Scan for the cell matching the given text and deliver its [X, Y] coordinate at center. 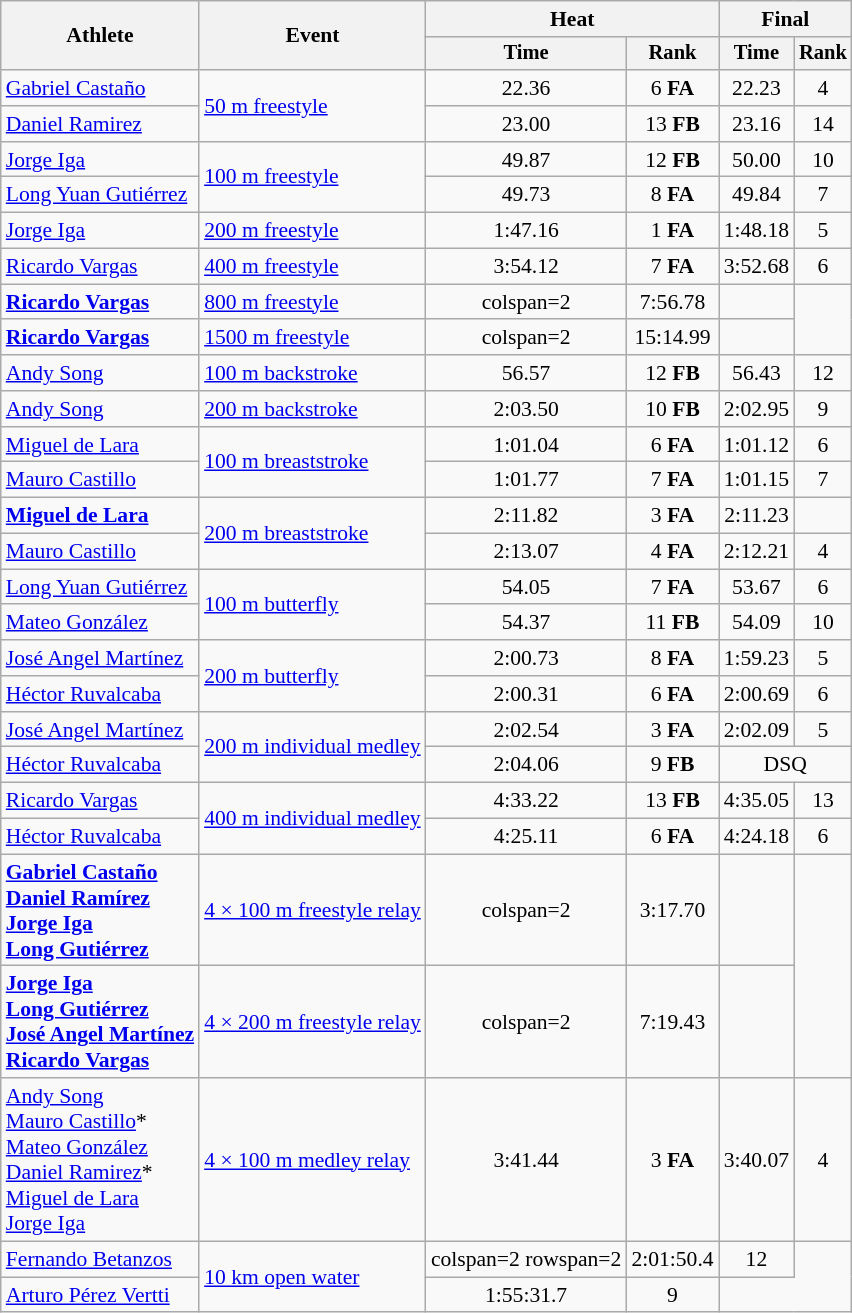
13 [823, 801]
2:02.09 [756, 730]
200 m butterfly [312, 676]
2:00.69 [756, 694]
1:01.12 [756, 445]
200 m breaststroke [312, 534]
11 FB [672, 623]
49.87 [526, 160]
23.16 [756, 124]
56.57 [526, 373]
10 km open water [312, 1278]
2:12.21 [756, 552]
2:11.23 [756, 516]
100 m breaststroke [312, 462]
3:54.12 [526, 267]
2:02.95 [756, 409]
2:00.73 [526, 658]
1:01.04 [526, 445]
54.05 [526, 587]
3:17.70 [672, 910]
3:40.07 [756, 1160]
Gabriel CastañoDaniel RamírezJorge IgaLong Gutiérrez [100, 910]
4:33.22 [526, 801]
Event [312, 36]
49.73 [526, 195]
14 [823, 124]
54.09 [756, 623]
2:02.54 [526, 730]
2:13.07 [526, 552]
4 × 100 m medley relay [312, 1160]
54.37 [526, 623]
10 FB [672, 409]
Heat [572, 19]
100 m butterfly [312, 604]
4:35.05 [756, 801]
56.43 [756, 373]
1:47.16 [526, 231]
23.00 [526, 124]
2:01:50.4 [672, 1260]
200 m freestyle [312, 231]
Fernando Betanzos [100, 1260]
Mateo González [100, 623]
100 m freestyle [312, 178]
1:59.23 [756, 658]
Final [786, 19]
1:01.77 [526, 480]
9 FB [672, 765]
2:11.82 [526, 516]
400 m individual medley [312, 818]
3:41.44 [526, 1160]
4 × 100 m freestyle relay [312, 910]
22.36 [526, 88]
1:01.15 [756, 480]
53.67 [756, 587]
Arturo Pérez Vertti [100, 1295]
800 m freestyle [312, 302]
400 m freestyle [312, 267]
1:55:31.7 [526, 1295]
colspan=2 rowspan=2 [526, 1260]
1:48.18 [756, 231]
200 m individual medley [312, 748]
50 m freestyle [312, 106]
4:25.11 [526, 837]
1 FA [672, 231]
Jorge IgaLong GutiérrezJosé Angel MartínezRicardo Vargas [100, 1022]
3:52.68 [756, 267]
2:03.50 [526, 409]
15:14.99 [672, 338]
Gabriel Castaño [100, 88]
2:04.06 [526, 765]
4:24.18 [756, 837]
50.00 [756, 160]
Daniel Ramirez [100, 124]
7:19.43 [672, 1022]
100 m backstroke [312, 373]
2:00.31 [526, 694]
DSQ [786, 765]
200 m backstroke [312, 409]
22.23 [756, 88]
4 × 200 m freestyle relay [312, 1022]
49.84 [756, 195]
Athlete [100, 36]
1500 m freestyle [312, 338]
7:56.78 [672, 302]
Andy SongMauro Castillo*Mateo GonzálezDaniel Ramirez*Miguel de LaraJorge Iga [100, 1160]
4 FA [672, 552]
